From the cell containing the given text, extract its center point as [x, y] coordinate. 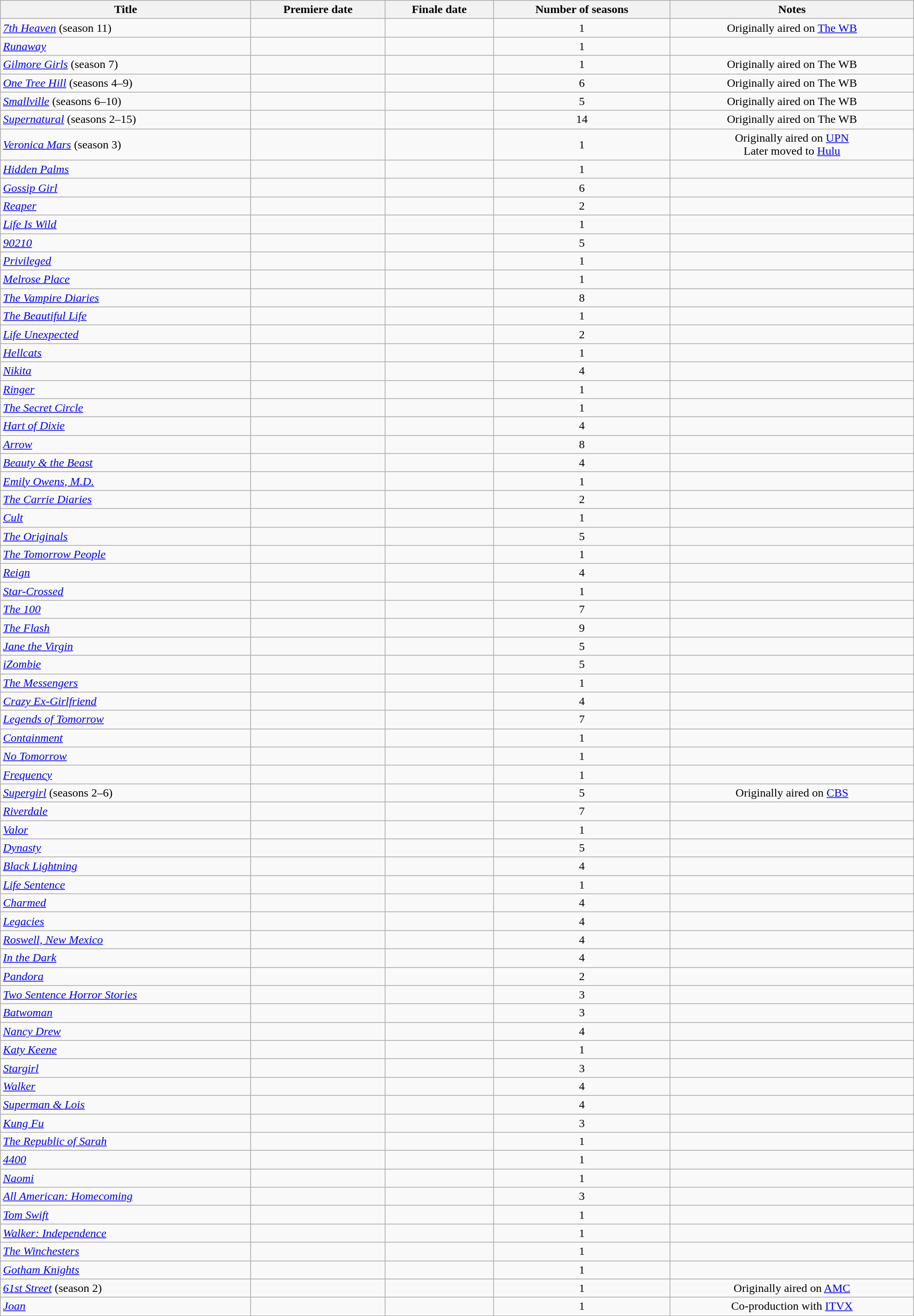
Gotham Knights [126, 1270]
Finale date [440, 10]
In the Dark [126, 958]
Life Sentence [126, 885]
Hart of Dixie [126, 426]
Privileged [126, 261]
Nancy Drew [126, 1031]
14 [582, 120]
Superman & Lois [126, 1104]
Containment [126, 738]
Black Lightning [126, 866]
Tom Swift [126, 1215]
The Secret Circle [126, 408]
Cult [126, 518]
Reign [126, 573]
Walker [126, 1086]
Smallville (seasons 6–10) [126, 101]
90210 [126, 242]
Veronica Mars (season 3) [126, 145]
Notes [792, 10]
The 100 [126, 610]
Nikita [126, 371]
Life Unexpected [126, 334]
Co-production with ITVX [792, 1306]
Ringer [126, 389]
Crazy Ex-Girlfriend [126, 701]
Gossip Girl [126, 187]
Hellcats [126, 353]
Title [126, 10]
Walker: Independence [126, 1233]
Batwoman [126, 1013]
iZombie [126, 665]
Arrow [126, 444]
Frequency [126, 774]
Katy Keene [126, 1050]
The Winchesters [126, 1251]
The Originals [126, 536]
Hidden Palms [126, 169]
Legends of Tomorrow [126, 719]
4400 [126, 1160]
Gilmore Girls (season 7) [126, 65]
Two Sentence Horror Stories [126, 995]
The Tomorrow People [126, 555]
The Messengers [126, 683]
Originally aired on UPNLater moved to Hulu [792, 145]
All American: Homecoming [126, 1196]
Life Is Wild [126, 224]
Stargirl [126, 1068]
7th Heaven (season 11) [126, 28]
No Tomorrow [126, 756]
Runaway [126, 46]
Charmed [126, 903]
Reaper [126, 206]
The Vampire Diaries [126, 298]
Beauty & the Beast [126, 463]
61st Street (season 2) [126, 1288]
Legacies [126, 921]
Riverdale [126, 811]
One Tree Hill (seasons 4–9) [126, 83]
Star-Crossed [126, 591]
Dynasty [126, 848]
The Beautiful Life [126, 316]
Roswell, New Mexico [126, 940]
Kung Fu [126, 1123]
The Flash [126, 628]
The Republic of Sarah [126, 1142]
Joan [126, 1306]
The Carrie Diaries [126, 499]
Premiere date [318, 10]
Naomi [126, 1178]
Valor [126, 829]
Number of seasons [582, 10]
Supergirl (seasons 2–6) [126, 793]
Supernatural (seasons 2–15) [126, 120]
Emily Owens, M.D. [126, 481]
Originally aired on AMC [792, 1288]
Pandora [126, 976]
Originally aired on CBS [792, 793]
Melrose Place [126, 279]
Jane the Virgin [126, 646]
9 [582, 628]
